Pinpoint the cell where the given text exists, returning its [x, y] midpoint coordinate. 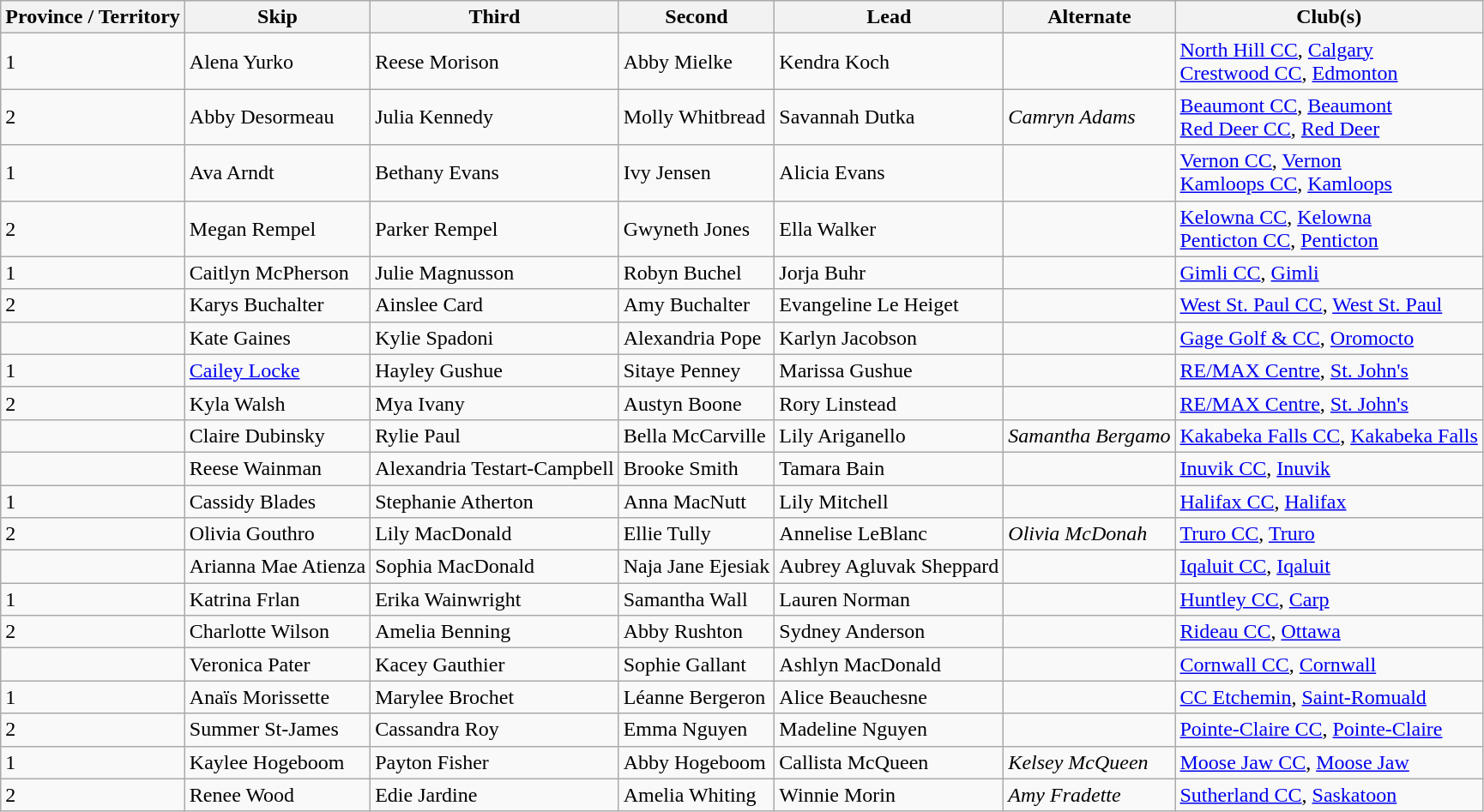
Kylie Spadoni [495, 338]
Megan Rempel [277, 228]
Tamara Bain [889, 468]
Renee Wood [277, 795]
Cailey Locke [277, 370]
Olivia McDonah [1089, 534]
Gage Golf & CC, Oromocto [1329, 338]
Brooke Smith [697, 468]
Payton Fisher [495, 762]
Truro CC, Truro [1329, 534]
Rory Linstead [889, 403]
Iqaluit CC, Iqaluit [1329, 567]
Erika Wainwright [495, 599]
Alexandria Pope [697, 338]
Amy Fradette [1089, 795]
Moose Jaw CC, Moose Jaw [1329, 762]
Abby Mielke [697, 62]
Katrina Frlan [277, 599]
Léanne Bergeron [697, 697]
Cornwall CC, Cornwall [1329, 665]
Mya Ivany [495, 403]
Samantha Bergamo [1089, 436]
Karys Buchalter [277, 305]
Amelia Whiting [697, 795]
Third [495, 17]
Sydney Anderson [889, 632]
Parker Rempel [495, 228]
Sophie Gallant [697, 665]
Robyn Buchel [697, 273]
Austyn Boone [697, 403]
Marissa Gushue [889, 370]
Halifax CC, Halifax [1329, 502]
West St. Paul CC, West St. Paul [1329, 305]
Ava Arndt [277, 173]
Second [697, 17]
Emma Nguyen [697, 730]
Lauren Norman [889, 599]
Kelowna CC, Kelowna Penticton CC, Penticton [1329, 228]
Aubrey Agluvak Sheppard [889, 567]
Bethany Evans [495, 173]
Abby Desormeau [277, 117]
Alice Beauchesne [889, 697]
Julia Kennedy [495, 117]
Vernon CC, Vernon Kamloops CC, Kamloops [1329, 173]
Claire Dubinsky [277, 436]
Karlyn Jacobson [889, 338]
Madeline Nguyen [889, 730]
Charlotte Wilson [277, 632]
Lily Mitchell [889, 502]
Lead [889, 17]
Jorja Buhr [889, 273]
Hayley Gushue [495, 370]
Summer St-James [277, 730]
Edie Jardine [495, 795]
Pointe-Claire CC, Pointe-Claire [1329, 730]
Beaumont CC, Beaumont Red Deer CC, Red Deer [1329, 117]
Ashlyn MacDonald [889, 665]
Kendra Koch [889, 62]
Stephanie Atherton [495, 502]
Marylee Brochet [495, 697]
Reese Wainman [277, 468]
Province / Territory [93, 17]
Annelise LeBlanc [889, 534]
Lily Ariganello [889, 436]
Anna MacNutt [697, 502]
Cassandra Roy [495, 730]
Kelsey McQueen [1089, 762]
Anaïs Morissette [277, 697]
Amelia Benning [495, 632]
Veronica Pater [277, 665]
Skip [277, 17]
Evangeline Le Heiget [889, 305]
Gwyneth Jones [697, 228]
Abby Rushton [697, 632]
Ivy Jensen [697, 173]
Ella Walker [889, 228]
Amy Buchalter [697, 305]
Olivia Gouthro [277, 534]
Alena Yurko [277, 62]
Callista McQueen [889, 762]
Arianna Mae Atienza [277, 567]
Kacey Gauthier [495, 665]
Kate Gaines [277, 338]
Kyla Walsh [277, 403]
Inuvik CC, Inuvik [1329, 468]
Sutherland CC, Saskatoon [1329, 795]
Rylie Paul [495, 436]
Reese Morison [495, 62]
Bella McCarville [697, 436]
Savannah Dutka [889, 117]
Kaylee Hogeboom [277, 762]
CC Etchemin, Saint-Romuald [1329, 697]
Club(s) [1329, 17]
Gimli CC, Gimli [1329, 273]
Sitaye Penney [697, 370]
Alicia Evans [889, 173]
Molly Whitbread [697, 117]
Winnie Morin [889, 795]
Samantha Wall [697, 599]
Ellie Tully [697, 534]
Cassidy Blades [277, 502]
Sophia MacDonald [495, 567]
Kakabeka Falls CC, Kakabeka Falls [1329, 436]
Alexandria Testart-Campbell [495, 468]
Camryn Adams [1089, 117]
North Hill CC, Calgary Crestwood CC, Edmonton [1329, 62]
Caitlyn McPherson [277, 273]
Abby Hogeboom [697, 762]
Huntley CC, Carp [1329, 599]
Alternate [1089, 17]
Julie Magnusson [495, 273]
Rideau CC, Ottawa [1329, 632]
Lily MacDonald [495, 534]
Ainslee Card [495, 305]
Naja Jane Ejesiak [697, 567]
